For the text-containing cell, return its midpoint in [x, y] coordinate format. 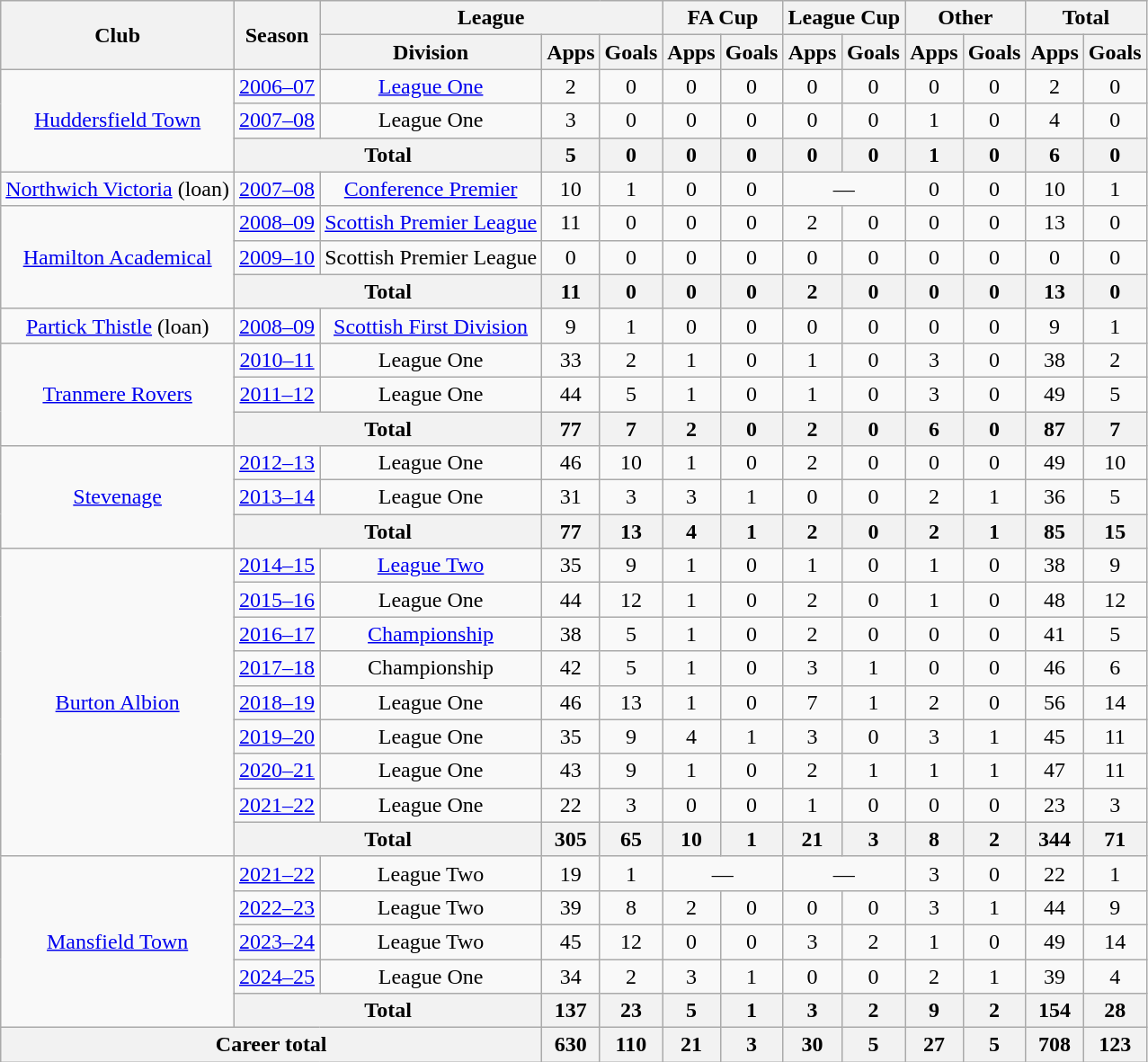
630 [571, 1045]
15 [1115, 531]
2013–14 [277, 497]
Other [966, 18]
2017–18 [277, 668]
Season [277, 35]
47 [1055, 771]
42 [571, 668]
Mansfield Town [118, 942]
87 [1055, 429]
123 [1115, 1045]
65 [631, 839]
Burton Albion [118, 703]
2015–16 [277, 600]
34 [571, 976]
2016–17 [277, 634]
71 [1115, 839]
708 [1055, 1045]
41 [1055, 634]
Hamilton Academical [118, 257]
Huddersfield Town [118, 120]
2014–15 [277, 566]
36 [1055, 497]
2024–25 [277, 976]
28 [1115, 1011]
2009–10 [277, 257]
2020–21 [277, 771]
2010–11 [277, 360]
Division [432, 52]
2012–13 [277, 463]
Stevenage [118, 497]
Conference Premier [432, 189]
85 [1055, 531]
Club [118, 35]
Career total [271, 1045]
27 [934, 1045]
2022–23 [277, 907]
Scottish First Division [432, 326]
43 [571, 771]
56 [1055, 702]
Northwich Victoria (loan) [118, 189]
2019–20 [277, 736]
19 [571, 873]
FA Cup [723, 18]
33 [571, 360]
2011–12 [277, 394]
137 [571, 1011]
154 [1055, 1011]
Partick Thistle (loan) [118, 326]
Tranmere Rovers [118, 394]
305 [571, 839]
2018–19 [277, 702]
30 [813, 1045]
31 [571, 497]
344 [1055, 839]
League Cup [844, 18]
2006–07 [277, 86]
2023–24 [277, 942]
48 [1055, 600]
League [491, 18]
110 [631, 1045]
